Determine the (X, Y) coordinate at the center of the cell enclosing the given text.  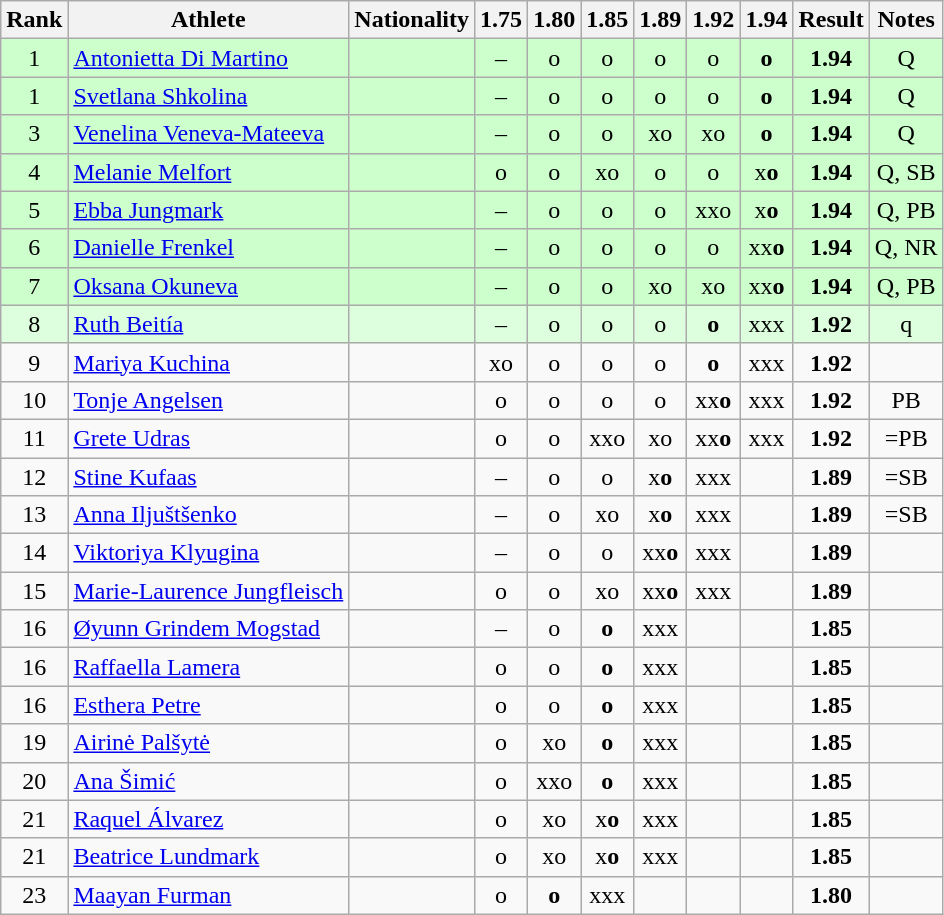
Ruth Beitía (208, 324)
Oksana Okuneva (208, 286)
=PB (906, 438)
23 (34, 895)
Danielle Frenkel (208, 248)
Result (831, 20)
Øyunn Grindem Mogstad (208, 629)
3 (34, 134)
4 (34, 172)
Marie-Laurence Jungfleisch (208, 591)
Ana Šimić (208, 781)
Viktoriya Klyugina (208, 553)
Ebba Jungmark (208, 210)
13 (34, 515)
q (906, 324)
9 (34, 362)
Q, NR (906, 248)
Antonietta Di Martino (208, 58)
Tonje Angelsen (208, 400)
Airinė Palšytė (208, 743)
Maayan Furman (208, 895)
Melanie Melfort (208, 172)
Beatrice Lundmark (208, 857)
5 (34, 210)
11 (34, 438)
8 (34, 324)
7 (34, 286)
Nationality (412, 20)
15 (34, 591)
Anna Iljuštšenko (208, 515)
Athlete (208, 20)
Stine Kufaas (208, 477)
PB (906, 400)
6 (34, 248)
14 (34, 553)
Mariya Kuchina (208, 362)
1.75 (502, 20)
Svetlana Shkolina (208, 96)
12 (34, 477)
Rank (34, 20)
Raquel Álvarez (208, 819)
Q, SB (906, 172)
19 (34, 743)
10 (34, 400)
Raffaella Lamera (208, 667)
Notes (906, 20)
20 (34, 781)
Venelina Veneva-Mateeva (208, 134)
Grete Udras (208, 438)
Esthera Petre (208, 705)
